Pinpoint the cell where the given text exists, returning its (x, y) midpoint coordinate. 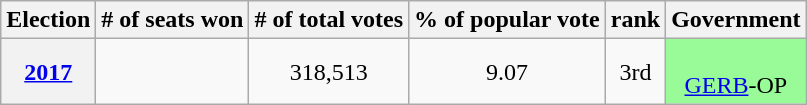
9.07 (508, 72)
3rd (635, 72)
GERB-OP (736, 72)
Government (736, 20)
2017 (48, 72)
318,513 (329, 72)
Election (48, 20)
# of seats won (172, 20)
rank (635, 20)
# of total votes (329, 20)
% of popular vote (508, 20)
